Extract the [X, Y] coordinate from the center of the cell holding the provided text.  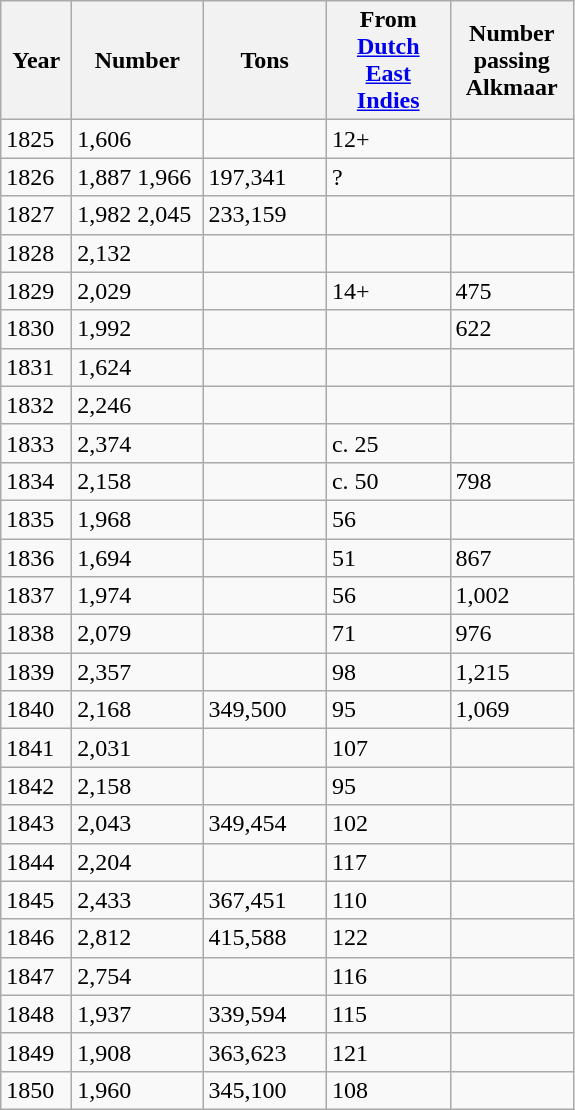
1,974 [138, 596]
1,992 [138, 329]
1,215 [512, 672]
1842 [36, 786]
2,031 [138, 748]
1831 [36, 367]
1825 [36, 139]
1827 [36, 215]
1,069 [512, 710]
1,002 [512, 596]
117 [388, 862]
1839 [36, 672]
1836 [36, 557]
115 [388, 1014]
1,960 [138, 1090]
Tons [265, 60]
110 [388, 900]
475 [512, 291]
349,500 [265, 710]
1,908 [138, 1052]
51 [388, 557]
976 [512, 634]
1,694 [138, 557]
2,204 [138, 862]
1830 [36, 329]
1838 [36, 634]
2,754 [138, 976]
2,079 [138, 634]
339,594 [265, 1014]
2,374 [138, 443]
1850 [36, 1090]
12+ [388, 139]
1843 [36, 824]
2,357 [138, 672]
? [388, 177]
1846 [36, 938]
116 [388, 976]
Number [138, 60]
363,623 [265, 1052]
1844 [36, 862]
122 [388, 938]
c. 50 [388, 481]
71 [388, 634]
14+ [388, 291]
2,812 [138, 938]
1834 [36, 481]
1829 [36, 291]
1840 [36, 710]
1832 [36, 405]
1,624 [138, 367]
1841 [36, 748]
2,433 [138, 900]
Year [36, 60]
798 [512, 481]
1,887 1,966 [138, 177]
1826 [36, 177]
Number passing Alkmaar [512, 60]
1845 [36, 900]
1847 [36, 976]
349,454 [265, 824]
1828 [36, 253]
1848 [36, 1014]
1849 [36, 1052]
622 [512, 329]
1,937 [138, 1014]
107 [388, 748]
121 [388, 1052]
197,341 [265, 177]
c. 25 [388, 443]
1835 [36, 519]
2,246 [138, 405]
867 [512, 557]
108 [388, 1090]
2,029 [138, 291]
345,100 [265, 1090]
102 [388, 824]
1,982 2,045 [138, 215]
2,043 [138, 824]
1,606 [138, 139]
1,968 [138, 519]
From DutchEast Indies [388, 60]
1833 [36, 443]
415,588 [265, 938]
98 [388, 672]
367,451 [265, 900]
2,132 [138, 253]
233,159 [265, 215]
1837 [36, 596]
2,168 [138, 710]
